Capture the cell that displays the provided text and extract its (X, Y) central coordinate. 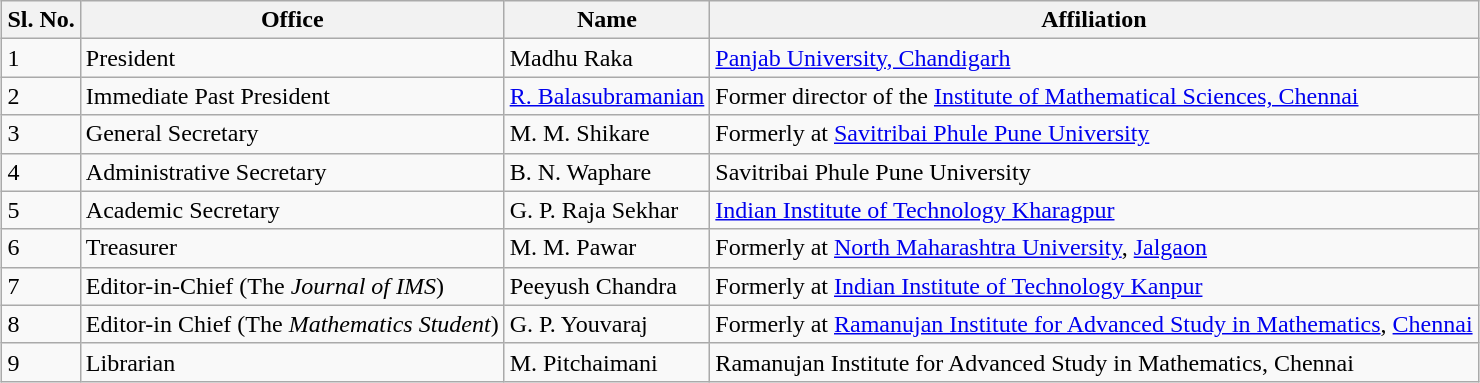
9 (41, 362)
President (292, 58)
Name (607, 20)
G. P. Raja Sekhar (607, 210)
Editor-in-Chief (The Journal of IMS) (292, 286)
Madhu Raka (607, 58)
G. P. Youvaraj (607, 324)
General Secretary (292, 134)
R. Balasubramanian (607, 96)
Editor-in Chief (The Mathematics Student) (292, 324)
6 (41, 248)
Formerly at North Maharashtra University, Jalgaon (1094, 248)
8 (41, 324)
Indian Institute of Technology Kharagpur (1094, 210)
3 (41, 134)
Panjab University, Chandigarh (1094, 58)
Affiliation (1094, 20)
Administrative Secretary (292, 172)
5 (41, 210)
4 (41, 172)
Former director of the Institute of Mathematical Sciences, Chennai (1094, 96)
7 (41, 286)
Immediate Past President (292, 96)
B. N. Waphare (607, 172)
2 (41, 96)
Treasurer (292, 248)
Librarian (292, 362)
Academic Secretary (292, 210)
Office (292, 20)
Formerly at Indian Institute of Technology Kanpur (1094, 286)
Formerly at Ramanujan Institute for Advanced Study in Mathematics, Chennai (1094, 324)
Sl. No. (41, 20)
M. Pitchaimani (607, 362)
Peeyush Chandra (607, 286)
Formerly at Savitribai Phule Pune University (1094, 134)
Savitribai Phule Pune University (1094, 172)
M. M. Pawar (607, 248)
1 (41, 58)
Ramanujan Institute for Advanced Study in Mathematics, Chennai (1094, 362)
M. M. Shikare (607, 134)
